Output the (x, y) coordinate of the center of the cell containing the given text.  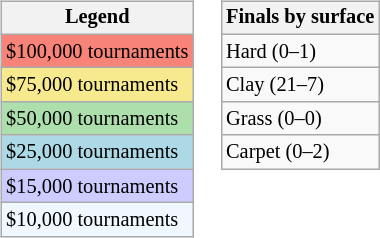
$10,000 tournaments (97, 220)
Finals by surface (300, 18)
$100,000 tournaments (97, 51)
Hard (0–1) (300, 51)
Grass (0–0) (300, 119)
Legend (97, 18)
$25,000 tournaments (97, 152)
Clay (21–7) (300, 85)
$50,000 tournaments (97, 119)
$75,000 tournaments (97, 85)
$15,000 tournaments (97, 186)
Carpet (0–2) (300, 152)
